For the text-containing cell, return its midpoint in [X, Y] coordinate format. 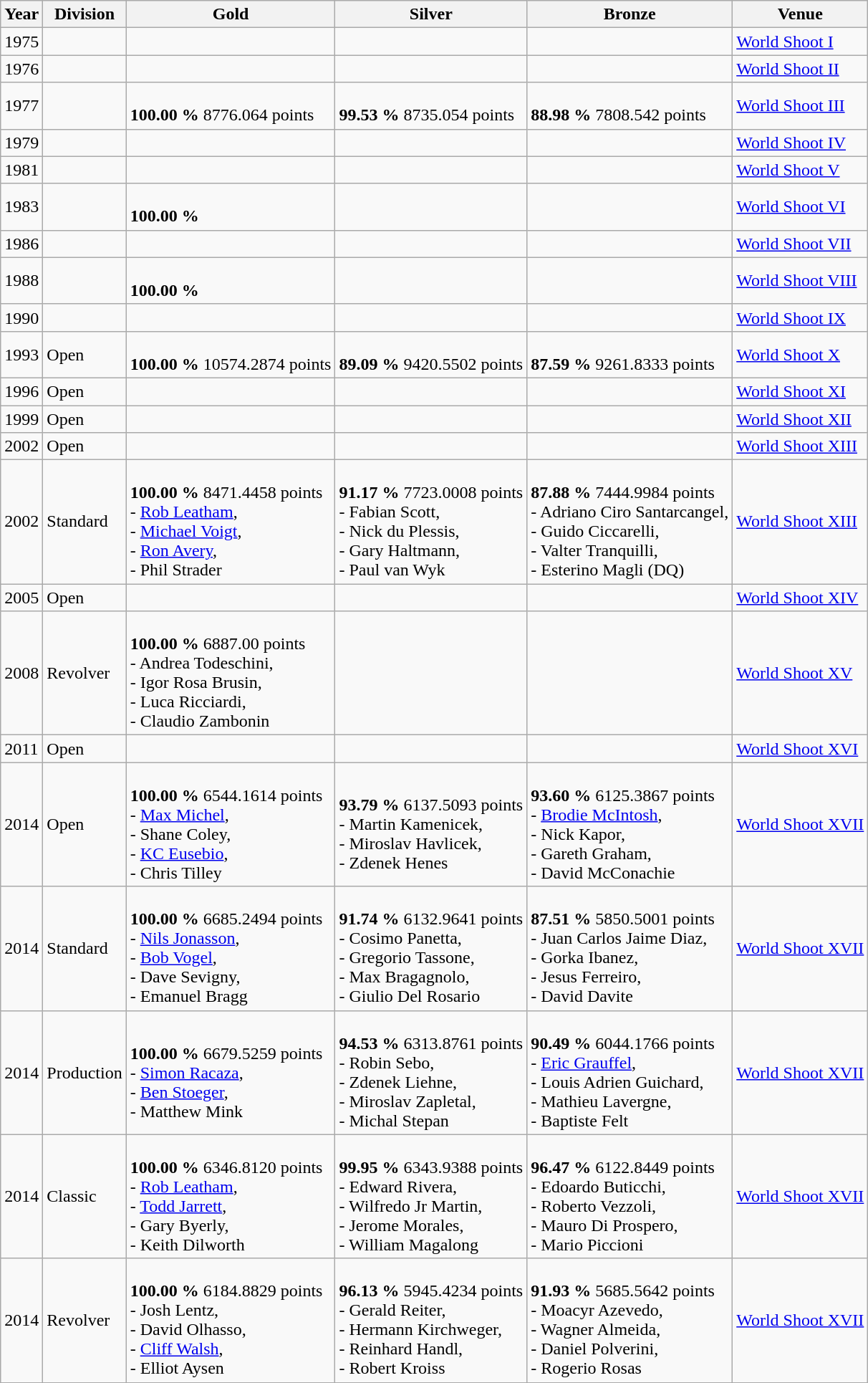
87.51 % 5850.5001 points - Juan Carlos Jaime Diaz, - Gorka Ibanez, - Jesus Ferreiro, - David Davite [630, 949]
90.49 % 6044.1766 points - Eric Grauffel, - Louis Adrien Guichard, - Mathieu Lavergne, - Baptiste Felt [630, 1072]
World Shoot XII [801, 419]
100.00 % 6887.00 points - Andrea Todeschini, - Igor Rosa Brusin, - Luca Ricciardi, - Claudio Zambonin [231, 674]
91.17 % 7723.0008 points - Fabian Scott, - Nick du Plessis, - Gary Haltmann, - Paul van Wyk [431, 522]
1986 [21, 244]
Division [85, 14]
96.47 % 6122.8449 points - Edoardo Buticchi, - Roberto Vezzoli, - Mauro Di Prospero, - Mario Piccioni [630, 1197]
99.95 % 6343.9388 points - Edward Rivera, - Wilfredo Jr Martin, - Jerome Morales, - William Magalong [431, 1197]
100.00 % 6544.1614 points - Max Michel, - Shane Coley, - KC Eusebio, - Chris Tilley [231, 824]
87.59 % 9261.8333 points [630, 354]
World Shoot VI [801, 206]
1979 [21, 143]
Silver [431, 14]
World Shoot II [801, 69]
1999 [21, 419]
100.00 % 8776.064 points [231, 106]
Venue [801, 14]
World Shoot XVI [801, 749]
World Shoot IV [801, 143]
2011 [21, 749]
91.93 % 5685.5642 points - Moacyr Azevedo, - Wagner Almeida, - Daniel Polverini, - Rogerio Rosas [630, 1320]
100.00 % 6346.8120 points - Rob Leatham, - Todd Jarrett, - Gary Byerly, - Keith Dilworth [231, 1197]
Bronze [630, 14]
1990 [21, 317]
World Shoot XI [801, 391]
99.53 % 8735.054 points [431, 106]
Classic [85, 1197]
89.09 % 9420.5502 points [431, 354]
87.88 % 7444.9984 points- Adriano Ciro Santarcangel, - Guido Ciccarelli, - Valter Tranquilli, - Esterino Magli (DQ) [630, 522]
1977 [21, 106]
1988 [21, 281]
88.98 % 7808.542 points [630, 106]
100.00 % 10574.2874 points [231, 354]
1975 [21, 42]
Year [21, 14]
2008 [21, 674]
Gold [231, 14]
91.74 % 6132.9641 points - Cosimo Panetta, - Gregorio Tassone, - Max Bragagnolo, - Giulio Del Rosario [431, 949]
World Shoot VII [801, 244]
World Shoot XV [801, 674]
World Shoot IX [801, 317]
World Shoot VIII [801, 281]
2005 [21, 598]
1976 [21, 69]
100.00 % 6685.2494 points - Nils Jonasson, - Bob Vogel, - Dave Sevigny, - Emanuel Bragg [231, 949]
Production [85, 1072]
96.13 % 5945.4234 points - Gerald Reiter, - Hermann Kirchweger, - Reinhard Handl, - Robert Kroiss [431, 1320]
100.00 % 8471.4458 points - Rob Leatham, - Michael Voigt, - Ron Avery, - Phil Strader [231, 522]
94.53 % 6313.8761 points - Robin Sebo, - Zdenek Liehne, - Miroslav Zapletal, - Michal Stepan [431, 1072]
1996 [21, 391]
World Shoot V [801, 170]
World Shoot I [801, 42]
1993 [21, 354]
100.00 % 6184.8829 points - Josh Lentz, - David Olhasso, - Cliff Walsh, - Elliot Aysen [231, 1320]
1981 [21, 170]
100.00 % 6679.5259 points - Simon Racaza, - Ben Stoeger, - Matthew Mink [231, 1072]
93.79 % 6137.5093 points - Martin Kamenicek, - Miroslav Havlicek, - Zdenek Henes [431, 824]
93.60 % 6125.3867 points - Brodie McIntosh, - Nick Kapor, - Gareth Graham, - David McConachie [630, 824]
World Shoot III [801, 106]
World Shoot X [801, 354]
1983 [21, 206]
World Shoot XIV [801, 598]
